Locate the cell with the specified text and output its (X, Y) center coordinate. 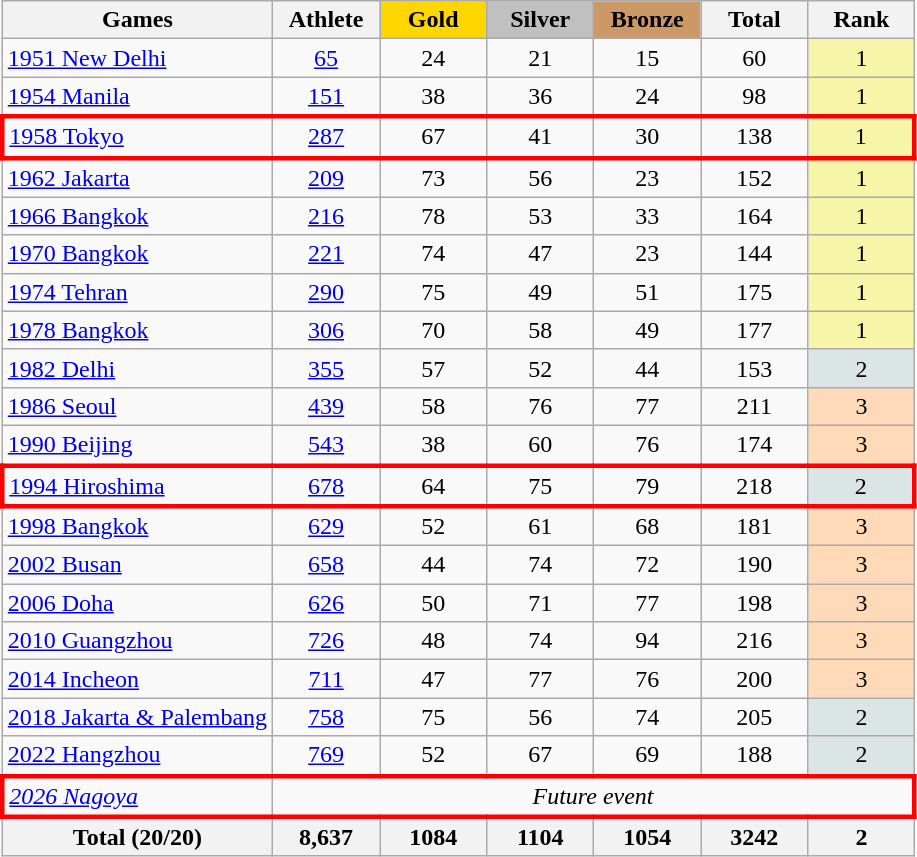
439 (326, 406)
181 (754, 526)
72 (648, 565)
33 (648, 216)
1970 Bangkok (137, 254)
Gold (434, 20)
190 (754, 565)
221 (326, 254)
53 (540, 216)
Rank (862, 20)
3242 (754, 837)
70 (434, 330)
726 (326, 641)
94 (648, 641)
48 (434, 641)
1958 Tokyo (137, 136)
209 (326, 178)
174 (754, 445)
Total (754, 20)
98 (754, 97)
2026 Nagoya (137, 796)
2014 Incheon (137, 679)
61 (540, 526)
1982 Delhi (137, 368)
758 (326, 717)
65 (326, 58)
2002 Busan (137, 565)
Future event (594, 796)
8,637 (326, 837)
218 (754, 486)
1990 Beijing (137, 445)
175 (754, 292)
21 (540, 58)
678 (326, 486)
188 (754, 756)
1966 Bangkok (137, 216)
543 (326, 445)
200 (754, 679)
Athlete (326, 20)
629 (326, 526)
2018 Jakarta & Palembang (137, 717)
144 (754, 254)
73 (434, 178)
1054 (648, 837)
Total (20/20) (137, 837)
769 (326, 756)
2006 Doha (137, 603)
51 (648, 292)
711 (326, 679)
57 (434, 368)
658 (326, 565)
287 (326, 136)
151 (326, 97)
1962 Jakarta (137, 178)
Silver (540, 20)
41 (540, 136)
306 (326, 330)
138 (754, 136)
69 (648, 756)
Bronze (648, 20)
152 (754, 178)
2010 Guangzhou (137, 641)
1978 Bangkok (137, 330)
2022 Hangzhou (137, 756)
626 (326, 603)
Games (137, 20)
177 (754, 330)
211 (754, 406)
36 (540, 97)
1084 (434, 837)
30 (648, 136)
15 (648, 58)
50 (434, 603)
1951 New Delhi (137, 58)
164 (754, 216)
198 (754, 603)
1994 Hiroshima (137, 486)
64 (434, 486)
71 (540, 603)
1954 Manila (137, 97)
1104 (540, 837)
68 (648, 526)
79 (648, 486)
355 (326, 368)
1974 Tehran (137, 292)
205 (754, 717)
153 (754, 368)
290 (326, 292)
1986 Seoul (137, 406)
78 (434, 216)
1998 Bangkok (137, 526)
